For the text-containing cell, return its midpoint in (X, Y) coordinate format. 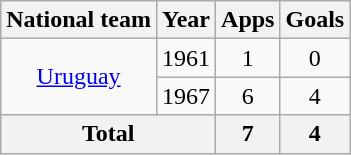
Total (108, 134)
Goals (315, 20)
1967 (186, 96)
National team (79, 20)
Uruguay (79, 77)
Apps (248, 20)
0 (315, 58)
1 (248, 58)
1961 (186, 58)
Year (186, 20)
7 (248, 134)
6 (248, 96)
